Search for the cell housing the specified text and yield its (X, Y) center coordinate. 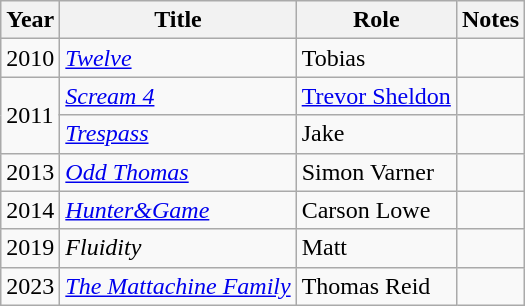
Odd Thomas (178, 172)
2010 (30, 58)
Title (178, 20)
2011 (30, 115)
2013 (30, 172)
Thomas Reid (376, 286)
Role (376, 20)
Carson Lowe (376, 210)
2014 (30, 210)
Trespass (178, 134)
Jake (376, 134)
2023 (30, 286)
Year (30, 20)
Matt (376, 248)
Hunter&Game (178, 210)
Tobias (376, 58)
Simon Varner (376, 172)
2019 (30, 248)
Notes (490, 20)
Fluidity (178, 248)
Twelve (178, 58)
Trevor Sheldon (376, 96)
Scream 4 (178, 96)
The Mattachine Family (178, 286)
